Capture the cell that displays the provided text and extract its (x, y) central coordinate. 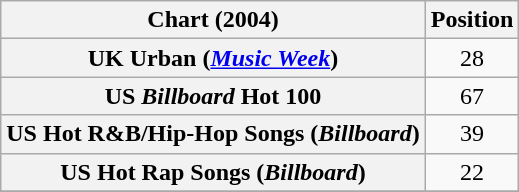
39 (472, 134)
67 (472, 96)
Position (472, 20)
US Hot Rap Songs (Billboard) (213, 172)
UK Urban (Music Week) (213, 58)
28 (472, 58)
22 (472, 172)
US Hot R&B/Hip-Hop Songs (Billboard) (213, 134)
Chart (2004) (213, 20)
US Billboard Hot 100 (213, 96)
